Provide the [X, Y] coordinate of the cell's center where the given text is located.  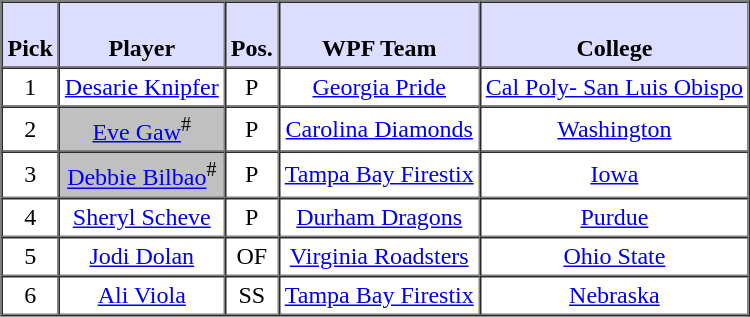
SS [252, 294]
Pick [30, 35]
Ali Viola [142, 294]
Washington [614, 128]
College [614, 35]
Virginia Roadsters [380, 256]
1 [30, 88]
3 [30, 174]
WPF Team [380, 35]
Desarie Knipfer [142, 88]
OF [252, 256]
Ohio State [614, 256]
4 [30, 216]
Purdue [614, 216]
Iowa [614, 174]
Jodi Dolan [142, 256]
Georgia Pride [380, 88]
Cal Poly- San Luis Obispo [614, 88]
5 [30, 256]
6 [30, 294]
Carolina Diamonds [380, 128]
Debbie Bilbao# [142, 174]
2 [30, 128]
Player [142, 35]
Durham Dragons [380, 216]
Nebraska [614, 294]
Sheryl Scheve [142, 216]
Eve Gaw# [142, 128]
Pos. [252, 35]
